Return the (X, Y) coordinate for the center point of the cell that contains the specified text.  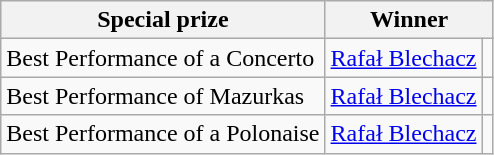
Best Performance of Mazurkas (163, 96)
Best Performance of a Polonaise (163, 134)
Winner (409, 20)
Best Performance of a Concerto (163, 58)
Special prize (163, 20)
